Extract the [X, Y] coordinate from the center of the cell holding the provided text.  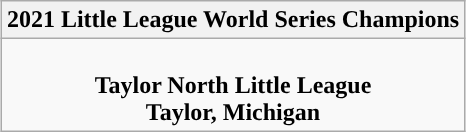
2021 Little League World Series Champions [232, 20]
Taylor North Little League Taylor, Michigan [232, 85]
